Determine the [x, y] coordinate at the center of the cell enclosing the given text.  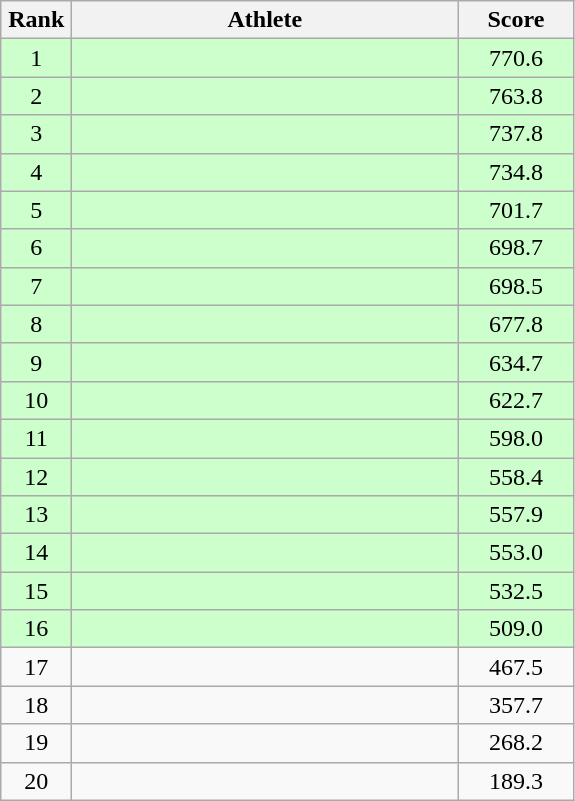
6 [36, 248]
557.9 [516, 515]
17 [36, 667]
698.5 [516, 286]
16 [36, 629]
12 [36, 477]
509.0 [516, 629]
734.8 [516, 172]
Score [516, 20]
18 [36, 705]
558.4 [516, 477]
737.8 [516, 134]
15 [36, 591]
8 [36, 324]
698.7 [516, 248]
677.8 [516, 324]
532.5 [516, 591]
4 [36, 172]
5 [36, 210]
770.6 [516, 58]
467.5 [516, 667]
763.8 [516, 96]
357.7 [516, 705]
553.0 [516, 553]
13 [36, 515]
622.7 [516, 400]
7 [36, 286]
268.2 [516, 743]
701.7 [516, 210]
20 [36, 781]
634.7 [516, 362]
1 [36, 58]
2 [36, 96]
3 [36, 134]
10 [36, 400]
189.3 [516, 781]
14 [36, 553]
Athlete [265, 20]
19 [36, 743]
11 [36, 438]
9 [36, 362]
598.0 [516, 438]
Rank [36, 20]
